Capture the cell that displays the provided text and extract its (X, Y) central coordinate. 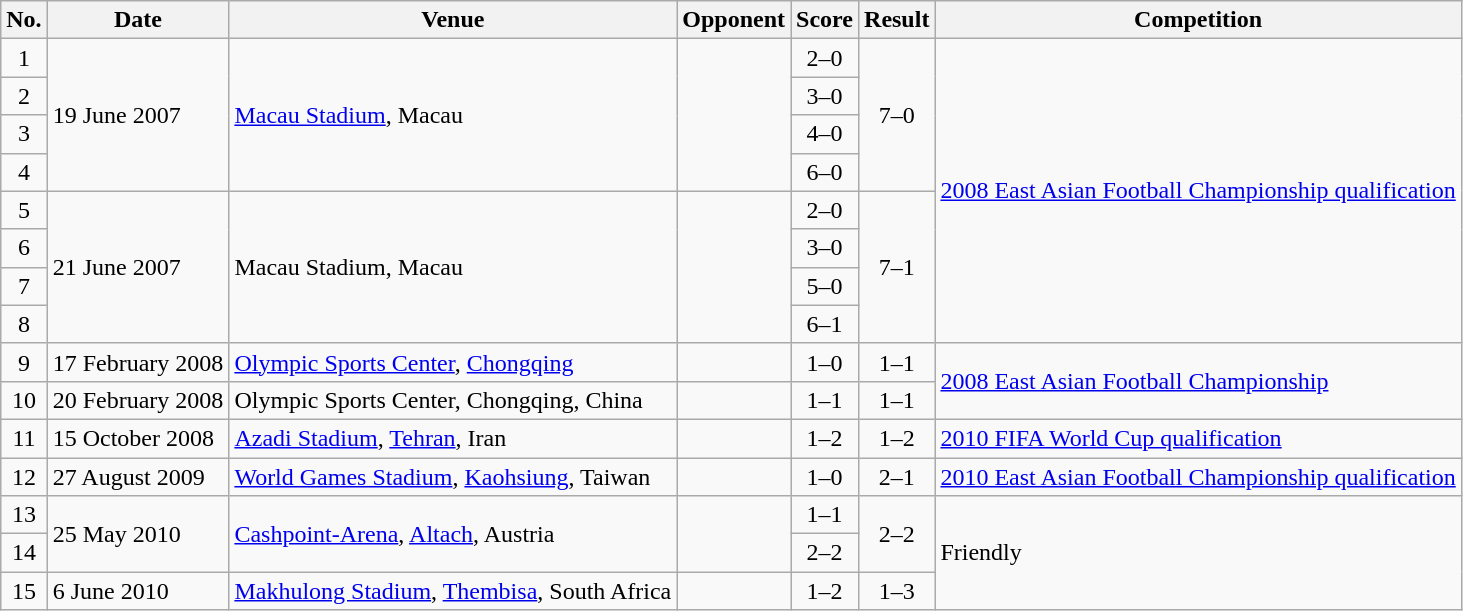
15 October 2008 (138, 438)
10 (24, 400)
Friendly (1198, 553)
2008 East Asian Football Championship (1198, 381)
6 June 2010 (138, 591)
27 August 2009 (138, 477)
Cashpoint-Arena, Altach, Austria (453, 534)
2010 East Asian Football Championship qualification (1198, 477)
4 (24, 172)
7–0 (897, 115)
2010 FIFA World Cup qualification (1198, 438)
6 (24, 248)
20 February 2008 (138, 400)
5–0 (825, 286)
7–1 (897, 267)
6–0 (825, 172)
Olympic Sports Center, Chongqing (453, 362)
World Games Stadium, Kaohsiung, Taiwan (453, 477)
7 (24, 286)
25 May 2010 (138, 534)
17 February 2008 (138, 362)
9 (24, 362)
5 (24, 210)
3 (24, 134)
2008 East Asian Football Championship qualification (1198, 191)
12 (24, 477)
Olympic Sports Center, Chongqing, China (453, 400)
Score (825, 20)
Result (897, 20)
6–1 (825, 324)
14 (24, 553)
13 (24, 515)
4–0 (825, 134)
15 (24, 591)
Date (138, 20)
8 (24, 324)
1–3 (897, 591)
Competition (1198, 20)
21 June 2007 (138, 267)
Azadi Stadium, Tehran, Iran (453, 438)
Opponent (734, 20)
2 (24, 96)
11 (24, 438)
Venue (453, 20)
Makhulong Stadium, Thembisa, South Africa (453, 591)
No. (24, 20)
2–1 (897, 477)
1 (24, 58)
19 June 2007 (138, 115)
